For the text-containing cell, return its midpoint in [x, y] coordinate format. 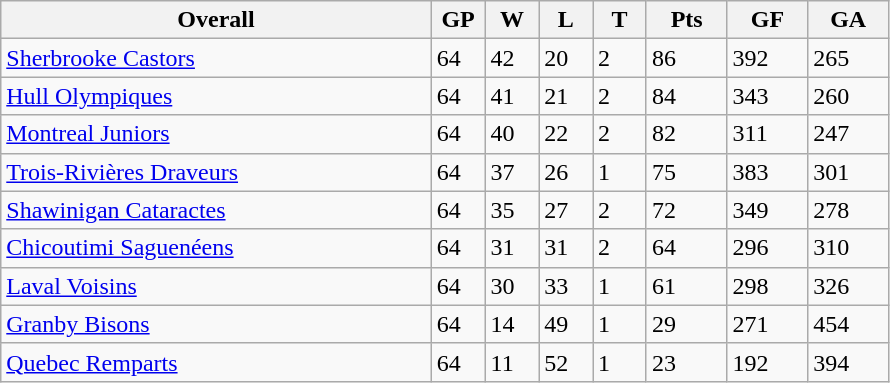
33 [566, 286]
14 [512, 324]
Laval Voisins [216, 286]
343 [768, 96]
Sherbrooke Castors [216, 58]
40 [512, 134]
383 [768, 172]
42 [512, 58]
260 [848, 96]
Chicoutimi Saguenéens [216, 248]
265 [848, 58]
Overall [216, 20]
326 [848, 286]
75 [686, 172]
37 [512, 172]
21 [566, 96]
11 [512, 362]
86 [686, 58]
GP [458, 20]
20 [566, 58]
301 [848, 172]
82 [686, 134]
26 [566, 172]
27 [566, 210]
41 [512, 96]
310 [848, 248]
296 [768, 248]
49 [566, 324]
298 [768, 286]
35 [512, 210]
Quebec Remparts [216, 362]
L [566, 20]
29 [686, 324]
Trois-Rivières Draveurs [216, 172]
392 [768, 58]
61 [686, 286]
271 [768, 324]
247 [848, 134]
349 [768, 210]
Pts [686, 20]
192 [768, 362]
GA [848, 20]
72 [686, 210]
GF [768, 20]
W [512, 20]
84 [686, 96]
T [620, 20]
278 [848, 210]
23 [686, 362]
Shawinigan Cataractes [216, 210]
30 [512, 286]
52 [566, 362]
Granby Bisons [216, 324]
454 [848, 324]
22 [566, 134]
394 [848, 362]
311 [768, 134]
Hull Olympiques [216, 96]
Montreal Juniors [216, 134]
